Search for the cell housing the specified text and yield its (X, Y) center coordinate. 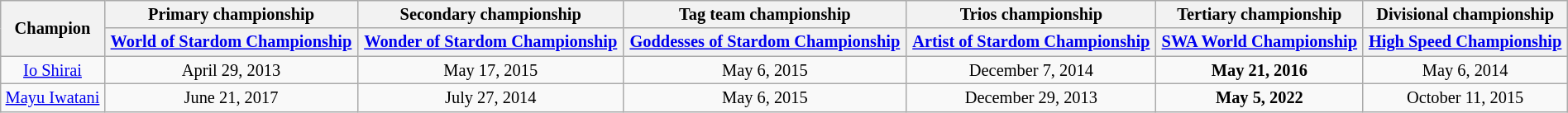
Io Shirai (53, 70)
December 29, 2013 (1031, 97)
Tag team championship (765, 14)
July 27, 2014 (491, 97)
May 6, 2014 (1465, 70)
May 17, 2015 (491, 70)
Goddesses of Stardom Championship (765, 42)
World of Stardom Championship (231, 42)
Mayu Iwatani (53, 97)
Tertiary championship (1260, 14)
Champion (53, 28)
May 21, 2016 (1260, 70)
Primary championship (231, 14)
Divisional championship (1465, 14)
December 7, 2014 (1031, 70)
Secondary championship (491, 14)
April 29, 2013 (231, 70)
Artist of Stardom Championship (1031, 42)
June 21, 2017 (231, 97)
May 5, 2022 (1260, 97)
Trios championship (1031, 14)
October 11, 2015 (1465, 97)
High Speed Championship (1465, 42)
SWA World Championship (1260, 42)
Wonder of Stardom Championship (491, 42)
